Find where the given text appears and provide that cell's center as (X, Y) coordinate. 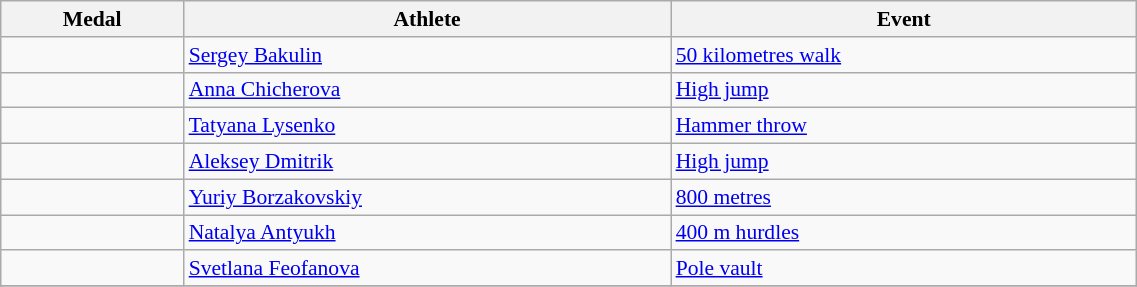
Sergey Bakulin (428, 55)
Yuriy Borzakovskiy (428, 197)
50 kilometres walk (904, 55)
400 m hurdles (904, 233)
Svetlana Feofanova (428, 269)
Pole vault (904, 269)
Hammer throw (904, 126)
800 metres (904, 197)
Natalya Antyukh (428, 233)
Tatyana Lysenko (428, 126)
Anna Chicherova (428, 90)
Athlete (428, 19)
Event (904, 19)
Medal (92, 19)
Aleksey Dmitrik (428, 162)
